Provide the (x, y) coordinate of the cell's center where the given text is located.  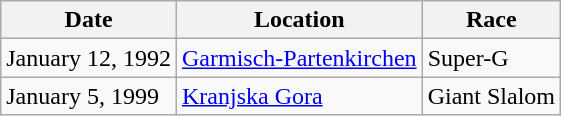
Super-G (491, 58)
Race (491, 20)
Date (89, 20)
Kranjska Gora (299, 96)
January 5, 1999 (89, 96)
January 12, 1992 (89, 58)
Garmisch-Partenkirchen (299, 58)
Giant Slalom (491, 96)
Location (299, 20)
